Search for the cell housing the specified text and yield its [X, Y] center coordinate. 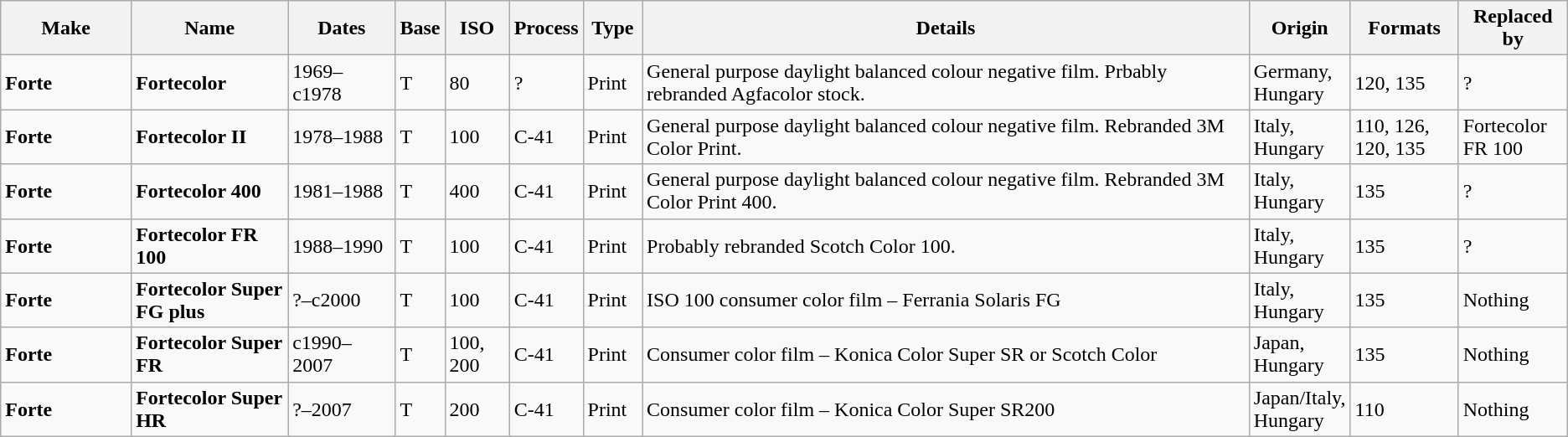
Process [546, 28]
Formats [1404, 28]
Origin [1300, 28]
110 [1404, 409]
General purpose daylight balanced colour negative film. Rebranded 3M Color Print. [946, 137]
Fortecolor [209, 82]
1988–1990 [342, 246]
?–2007 [342, 409]
ISO [477, 28]
1969–c1978 [342, 82]
Base [420, 28]
100, 200 [477, 355]
120, 135 [1404, 82]
Germany, Hungary [1300, 82]
Consumer color film – Konica Color Super SR200 [946, 409]
c1990–2007 [342, 355]
General purpose daylight balanced colour negative film. Prbably rebranded Agfacolor stock. [946, 82]
?–c2000 [342, 300]
Fortecolor Super FR [209, 355]
Dates [342, 28]
ISO 100 consumer color film – Ferrania Solaris FG [946, 300]
80 [477, 82]
Type [612, 28]
Fortecolor Super FG plus [209, 300]
General purpose daylight balanced colour negative film. Rebranded 3M Color Print 400. [946, 191]
Details [946, 28]
Replaced by [1513, 28]
Fortecolor 400 [209, 191]
Fortecolor Super HR [209, 409]
Probably rebranded Scotch Color 100. [946, 246]
Name [209, 28]
110, 126, 120, 135 [1404, 137]
Japan/Italy, Hungary [1300, 409]
400 [477, 191]
Fortecolor II [209, 137]
Consumer color film – Konica Color Super SR or Scotch Color [946, 355]
200 [477, 409]
Make [66, 28]
1978–1988 [342, 137]
1981–1988 [342, 191]
Japan, Hungary [1300, 355]
